Capture the cell that displays the provided text and extract its [X, Y] central coordinate. 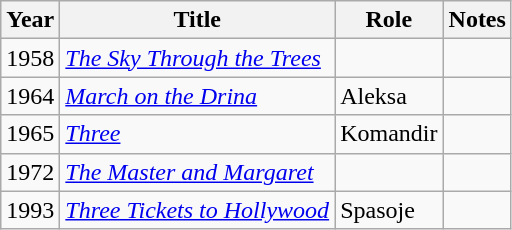
Year [30, 20]
1958 [30, 58]
1964 [30, 96]
March on the Drina [198, 96]
Notes [477, 20]
Komandir [389, 134]
The Master and Margaret [198, 172]
The Sky Through the Trees [198, 58]
Spasoje [389, 210]
Three [198, 134]
Title [198, 20]
1965 [30, 134]
Role [389, 20]
Aleksa [389, 96]
1993 [30, 210]
1972 [30, 172]
Three Tickets to Hollywood [198, 210]
